For the text-containing cell, return its midpoint in (X, Y) coordinate format. 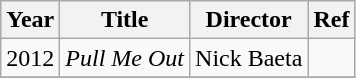
2012 (30, 58)
Year (30, 20)
Ref (332, 20)
Pull Me Out (125, 58)
Title (125, 20)
Nick Baeta (249, 58)
Director (249, 20)
